Determine the (x, y) coordinate at the center of the cell enclosing the given text.  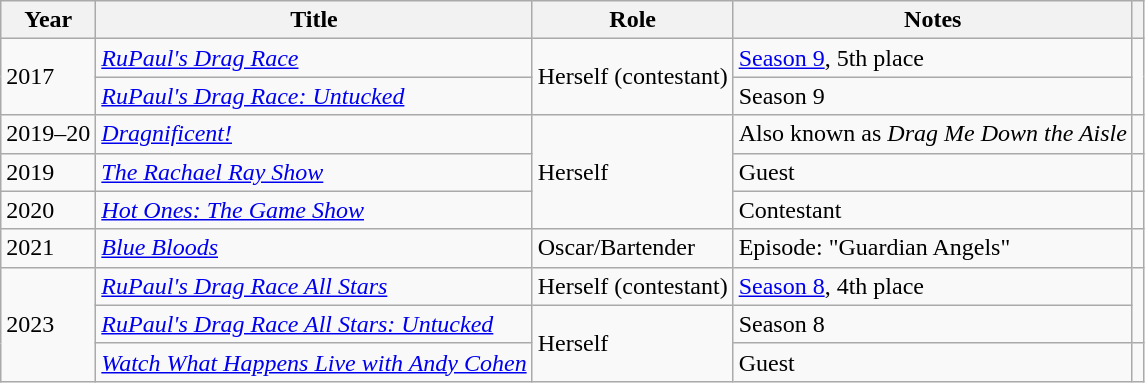
Dragnificent! (314, 134)
RuPaul's Drag Race All Stars: Untucked (314, 324)
2023 (48, 324)
Season 8 (932, 324)
Also known as Drag Me Down the Aisle (932, 134)
2019 (48, 172)
2021 (48, 248)
RuPaul's Drag Race: Untucked (314, 96)
Oscar/Bartender (632, 248)
RuPaul's Drag Race (314, 58)
Notes (932, 20)
Year (48, 20)
Season 8, 4th place (932, 286)
2017 (48, 77)
Hot Ones: The Game Show (314, 210)
Contestant (932, 210)
RuPaul's Drag Race All Stars (314, 286)
Season 9, 5th place (932, 58)
Episode: "Guardian Angels" (932, 248)
The Rachael Ray Show (314, 172)
2019–20 (48, 134)
2020 (48, 210)
Watch What Happens Live with Andy Cohen (314, 362)
Blue Bloods (314, 248)
Title (314, 20)
Season 9 (932, 96)
Role (632, 20)
